Pinpoint the cell where the given text exists, returning its [x, y] midpoint coordinate. 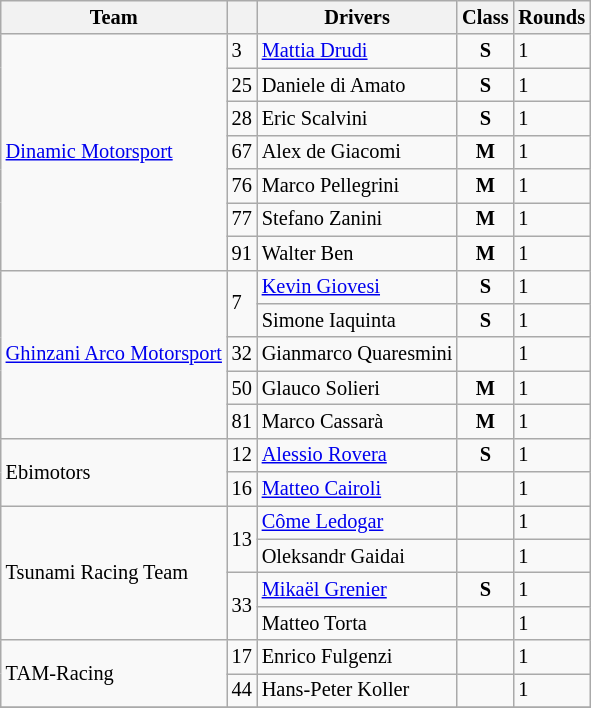
81 [242, 421]
Mattia Drudi [357, 51]
Marco Pellegrini [357, 186]
Oleksandr Gaidai [357, 556]
50 [242, 388]
Daniele di Amato [357, 85]
Ebimotors [114, 472]
67 [242, 152]
Drivers [357, 17]
Rounds [552, 17]
17 [242, 657]
28 [242, 118]
Alex de Giacomi [357, 152]
25 [242, 85]
44 [242, 690]
91 [242, 253]
Côme Ledogar [357, 522]
Class [485, 17]
3 [242, 51]
Glauco Solieri [357, 388]
16 [242, 489]
Tsunami Racing Team [114, 572]
Kevin Giovesi [357, 287]
77 [242, 219]
Stefano Zanini [357, 219]
Matteo Cairoli [357, 489]
7 [242, 304]
Gianmarco Quaresmini [357, 354]
12 [242, 455]
Walter Ben [357, 253]
TAM-Racing [114, 674]
13 [242, 538]
Dinamic Motorsport [114, 152]
Eric Scalvini [357, 118]
Matteo Torta [357, 623]
Hans-Peter Koller [357, 690]
76 [242, 186]
Marco Cassarà [357, 421]
Alessio Rovera [357, 455]
Enrico Fulgenzi [357, 657]
Mikaël Grenier [357, 589]
Ghinzani Arco Motorsport [114, 354]
33 [242, 606]
32 [242, 354]
Team [114, 17]
Simone Iaquinta [357, 320]
